Determine the (X, Y) coordinate at the center of the cell enclosing the given text.  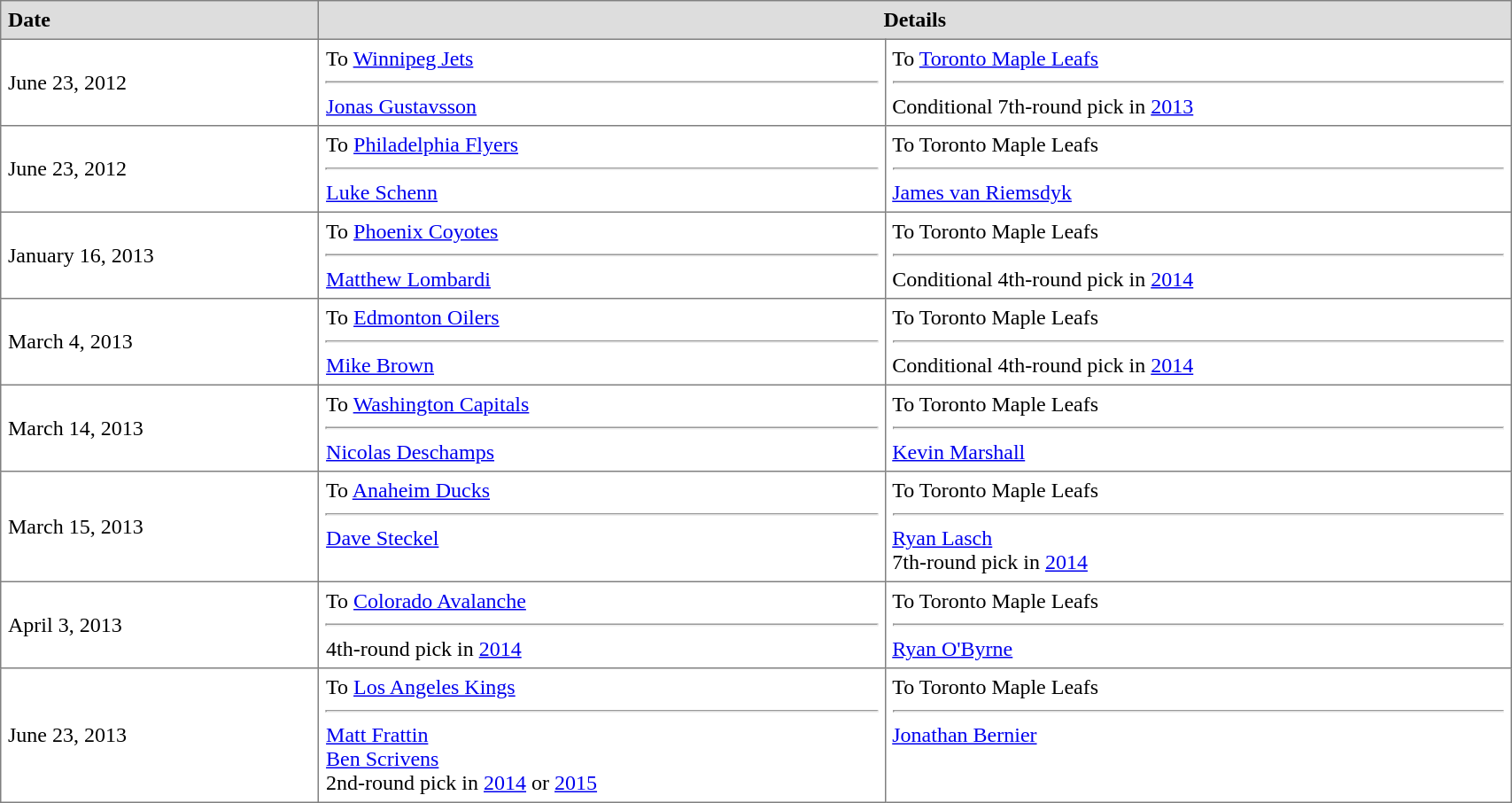
To Edmonton OilersMike Brown (602, 342)
To Winnipeg JetsJonas Gustavsson (602, 82)
June 23, 2013 (159, 736)
To Phoenix CoyotesMatthew Lombardi (602, 255)
March 15, 2013 (159, 526)
April 3, 2013 (159, 625)
Date (159, 20)
To Washington CapitalsNicolas Deschamps (602, 428)
To Los Angeles KingsMatt FrattinBen Scrivens2nd-round pick in 2014 or 2015 (602, 736)
To Toronto Maple LeafsRyan Lasch7th-round pick in 2014 (1198, 526)
To Toronto Maple LeafsJonathan Bernier (1198, 736)
To Philadelphia FlyersLuke Schenn (602, 169)
March 4, 2013 (159, 342)
Details (915, 20)
January 16, 2013 (159, 255)
To Toronto Maple LeafsRyan O'Byrne (1198, 625)
To Anaheim DucksDave Steckel (602, 526)
March 14, 2013 (159, 428)
To Toronto Maple LeafsKevin Marshall (1198, 428)
To Toronto Maple LeafsConditional 7th-round pick in 2013 (1198, 82)
To Colorado Avalanche4th-round pick in 2014 (602, 625)
To Toronto Maple LeafsJames van Riemsdyk (1198, 169)
